Extract the (X, Y) coordinate from the center of the cell holding the provided text.  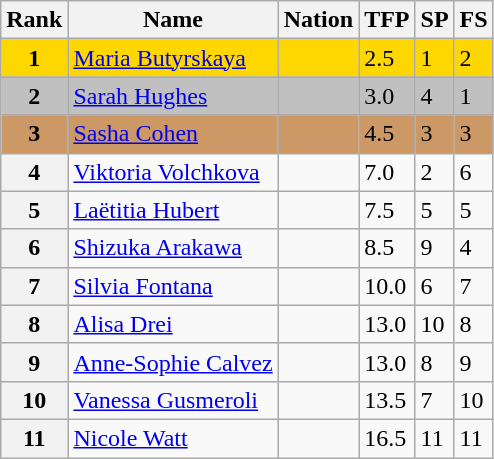
Anne-Sophie Calvez (173, 362)
Sarah Hughes (173, 96)
Laëtitia Hubert (173, 210)
13.5 (387, 400)
Shizuka Arakawa (173, 248)
FS (474, 20)
16.5 (387, 438)
Nicole Watt (173, 438)
2.5 (387, 58)
3.0 (387, 96)
TFP (387, 20)
Sasha Cohen (173, 134)
8.5 (387, 248)
10.0 (387, 286)
Maria Butyrskaya (173, 58)
4.5 (387, 134)
Name (173, 20)
Nation (318, 20)
Silvia Fontana (173, 286)
Vanessa Gusmeroli (173, 400)
SP (434, 20)
Rank (34, 20)
7.5 (387, 210)
Alisa Drei (173, 324)
7.0 (387, 172)
Viktoria Volchkova (173, 172)
